Scan for the cell matching the given text and deliver its (x, y) coordinate at center. 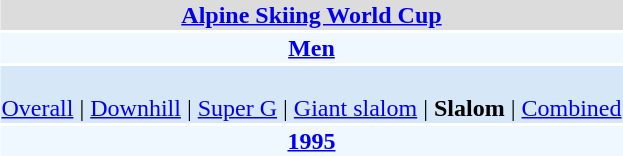
Overall | Downhill | Super G | Giant slalom | Slalom | Combined (312, 94)
1995 (312, 141)
Men (312, 48)
Alpine Skiing World Cup (312, 15)
